From the cell containing the given text, extract its center point as [X, Y] coordinate. 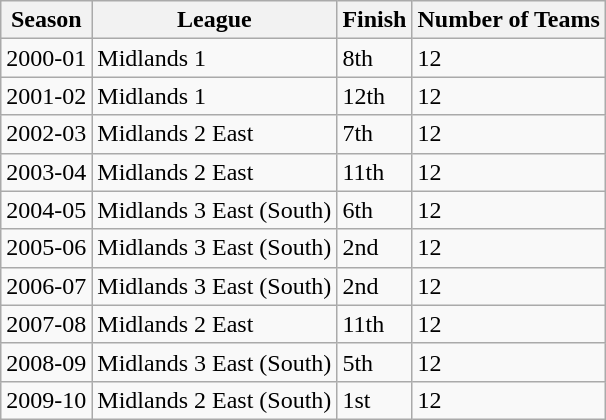
Number of Teams [508, 20]
League [214, 20]
6th [374, 210]
2009-10 [46, 400]
Midlands 2 East (South) [214, 400]
5th [374, 362]
2007-08 [46, 324]
2005-06 [46, 248]
2008-09 [46, 362]
2003-04 [46, 172]
2000-01 [46, 58]
2001-02 [46, 96]
8th [374, 58]
1st [374, 400]
2004-05 [46, 210]
2002-03 [46, 134]
Season [46, 20]
2006-07 [46, 286]
12th [374, 96]
7th [374, 134]
Finish [374, 20]
